Provide the (x, y) coordinate of the cell's center where the given text is located.  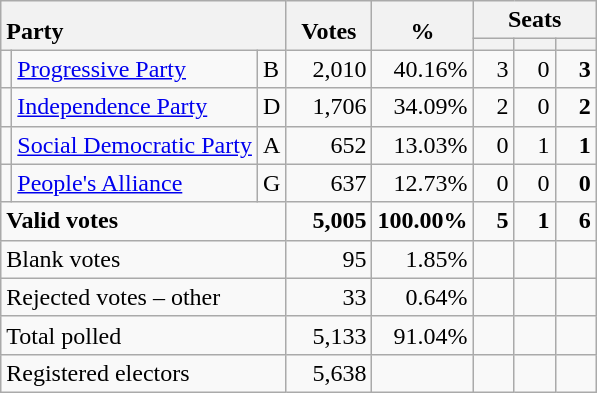
5 (494, 221)
6 (576, 221)
A (271, 145)
5,638 (329, 373)
Seats (534, 20)
2,010 (329, 69)
1,706 (329, 107)
People's Alliance (135, 183)
Votes (329, 26)
34.09% (422, 107)
Progressive Party (135, 69)
Social Democratic Party (135, 145)
B (271, 69)
Total polled (144, 335)
G (271, 183)
Blank votes (144, 259)
Valid votes (144, 221)
5,133 (329, 335)
33 (329, 297)
Rejected votes – other (144, 297)
0.64% (422, 297)
13.03% (422, 145)
Registered electors (144, 373)
100.00% (422, 221)
% (422, 26)
Independence Party (135, 107)
40.16% (422, 69)
D (271, 107)
1.85% (422, 259)
652 (329, 145)
637 (329, 183)
5,005 (329, 221)
Party (144, 26)
91.04% (422, 335)
95 (329, 259)
12.73% (422, 183)
